For the text-containing cell, return its midpoint in [X, Y] coordinate format. 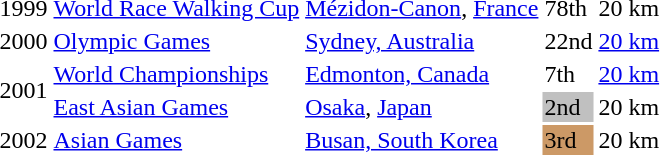
Olympic Games [176, 41]
Busan, South Korea [422, 140]
Sydney, Australia [422, 41]
Asian Games [176, 140]
World Championships [176, 74]
3rd [568, 140]
Osaka, Japan [422, 107]
East Asian Games [176, 107]
Edmonton, Canada [422, 74]
2nd [568, 107]
22nd [568, 41]
7th [568, 74]
